Extract the [X, Y] coordinate from the center of the cell holding the provided text.  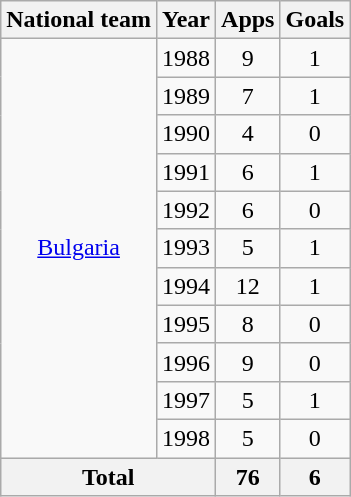
7 [248, 96]
1990 [186, 134]
1992 [186, 210]
4 [248, 134]
1988 [186, 58]
1998 [186, 438]
Goals [315, 20]
1994 [186, 286]
12 [248, 286]
1989 [186, 96]
1996 [186, 362]
1991 [186, 172]
Apps [248, 20]
Total [108, 477]
8 [248, 324]
Year [186, 20]
1993 [186, 248]
1995 [186, 324]
76 [248, 477]
Bulgaria [79, 248]
1997 [186, 400]
National team [79, 20]
